Locate the cell with the specified text and output its (x, y) center coordinate. 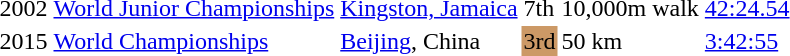
3rd (540, 41)
World Championships (194, 41)
50 km (630, 41)
Beijing, China (429, 41)
